Return the [x, y] coordinate for the center point of the cell that contains the specified text.  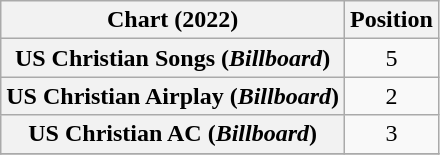
3 [392, 134]
US Christian AC (Billboard) [173, 134]
Chart (2022) [173, 20]
US Christian Songs (Billboard) [173, 58]
US Christian Airplay (Billboard) [173, 96]
Position [392, 20]
5 [392, 58]
2 [392, 96]
